Pinpoint the cell where the given text exists, returning its [x, y] midpoint coordinate. 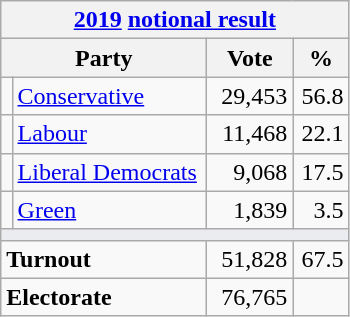
11,468 [250, 134]
9,068 [250, 172]
Party [104, 58]
76,765 [250, 297]
Liberal Democrats [110, 172]
29,453 [250, 96]
17.5 [321, 172]
67.5 [321, 259]
3.5 [321, 210]
Green [110, 210]
51,828 [250, 259]
Conservative [110, 96]
% [321, 58]
2019 notional result [175, 20]
Electorate [104, 297]
22.1 [321, 134]
Turnout [104, 259]
Vote [250, 58]
56.8 [321, 96]
1,839 [250, 210]
Labour [110, 134]
